Detect which cell encompasses the target text, then output its (x, y) center coordinate. 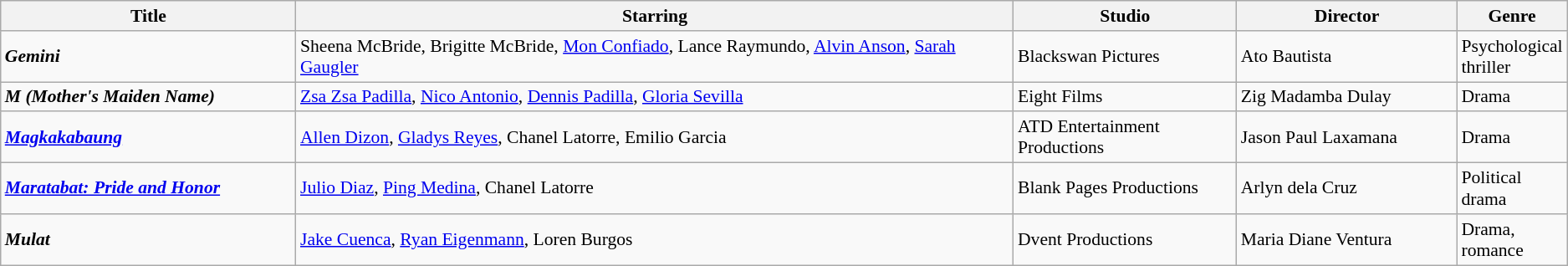
Maratabat: Pride and Honor (149, 189)
Allen Dizon, Gladys Reyes, Chanel Latorre, Emilio Garcia (655, 137)
Zsa Zsa Padilla, Nico Antonio, Dennis Padilla, Gloria Sevilla (655, 97)
Psychological thriller (1512, 57)
Starring (655, 16)
Zig Madamba Dulay (1347, 97)
Genre (1512, 16)
ATD Entertainment Productions (1126, 137)
Julio Diaz, Ping Medina, Chanel Latorre (655, 189)
Title (149, 16)
Maria Diane Ventura (1347, 239)
Eight Films (1126, 97)
Jason Paul Laxamana (1347, 137)
Political drama (1512, 189)
Jake Cuenca, Ryan Eigenmann, Loren Burgos (655, 239)
Gemini (149, 57)
Magkakabaung (149, 137)
Mulat (149, 239)
Studio (1126, 16)
Blackswan Pictures (1126, 57)
Dvent Productions (1126, 239)
Arlyn dela Cruz (1347, 189)
Ato Bautista (1347, 57)
Sheena McBride, Brigitte McBride, Mon Confiado, Lance Raymundo, Alvin Anson, Sarah Gaugler (655, 57)
Blank Pages Productions (1126, 189)
M (Mother's Maiden Name) (149, 97)
Drama, romance (1512, 239)
Director (1347, 16)
